Return (X, Y) of the center of cell containing provided text 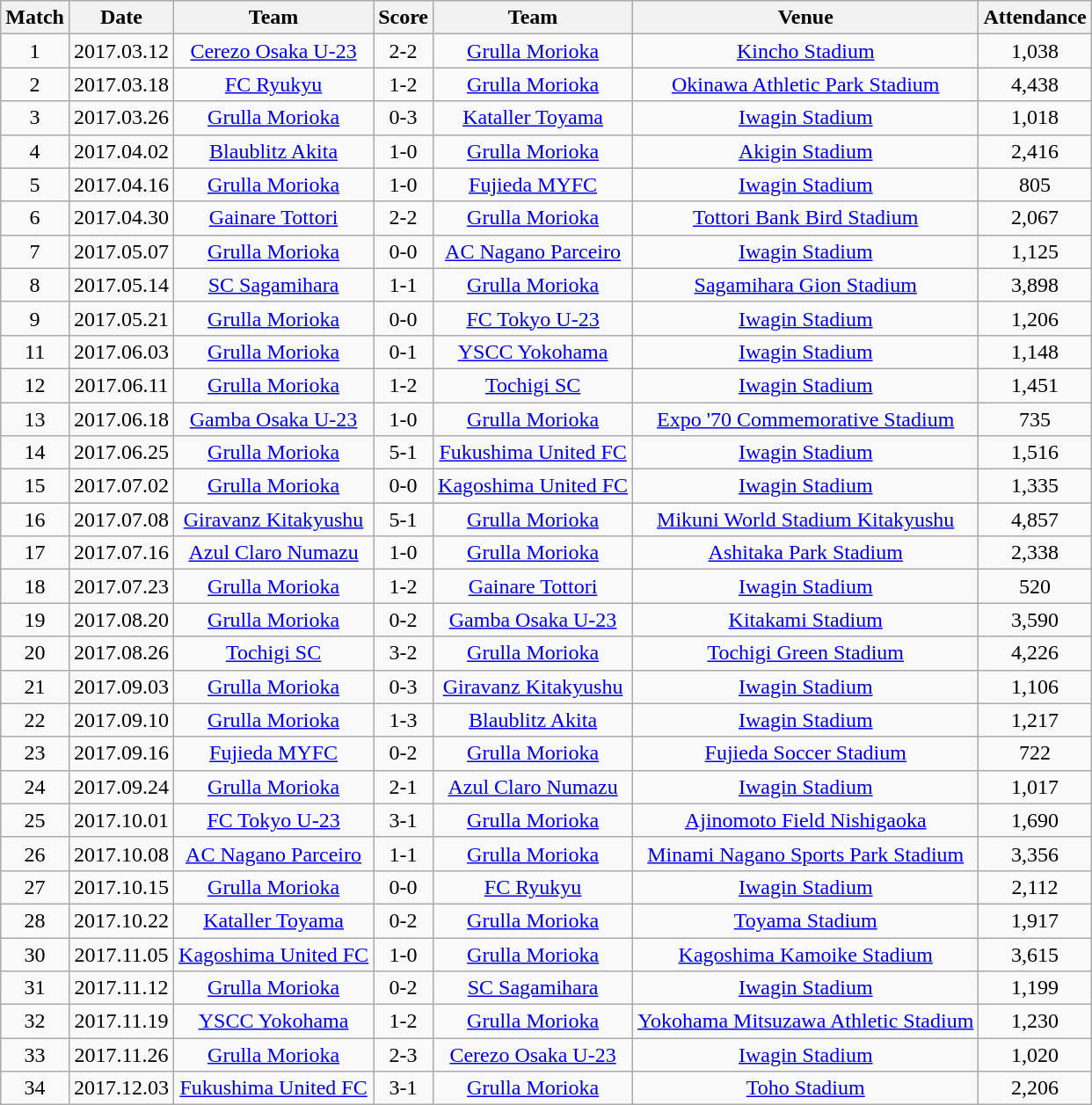
28 (35, 920)
Kincho Stadium (805, 51)
2017.06.11 (121, 385)
Expo '70 Commemorative Stadium (805, 419)
2017.10.08 (121, 854)
2017.03.18 (121, 84)
2017.09.16 (121, 753)
1,217 (1035, 720)
34 (35, 1088)
30 (35, 954)
2017.04.30 (121, 218)
2017.11.05 (121, 954)
2017.08.20 (121, 620)
3,356 (1035, 854)
19 (35, 620)
Kitakami Stadium (805, 620)
2017.10.01 (121, 820)
21 (35, 687)
Sagamihara Gion Stadium (805, 285)
2017.07.23 (121, 586)
805 (1035, 185)
1 (35, 51)
33 (35, 1055)
20 (35, 653)
1,020 (1035, 1055)
1,230 (1035, 1021)
2,206 (1035, 1088)
Fujieda Soccer Stadium (805, 753)
14 (35, 453)
Score (404, 18)
Attendance (1035, 18)
17 (35, 553)
2017.11.19 (121, 1021)
2017.09.10 (121, 720)
Tottori Bank Bird Stadium (805, 218)
2017.09.03 (121, 687)
24 (35, 787)
2017.07.16 (121, 553)
2017.06.03 (121, 352)
12 (35, 385)
Minami Nagano Sports Park Stadium (805, 854)
2017.08.26 (121, 653)
2017.05.07 (121, 251)
Mikuni World Stadium Kitakyushu (805, 520)
27 (35, 887)
8 (35, 285)
Okinawa Athletic Park Stadium (805, 84)
3,898 (1035, 285)
2 (35, 84)
1,017 (1035, 787)
22 (35, 720)
Match (35, 18)
2,112 (1035, 887)
4,438 (1035, 84)
25 (35, 820)
2017.07.08 (121, 520)
2,338 (1035, 553)
1,148 (1035, 352)
2017.03.12 (121, 51)
2017.12.03 (121, 1088)
1-3 (404, 720)
3,590 (1035, 620)
1,690 (1035, 820)
520 (1035, 586)
Ajinomoto Field Nishigaoka (805, 820)
0-1 (404, 352)
23 (35, 753)
31 (35, 988)
26 (35, 854)
2017.04.02 (121, 151)
3-2 (404, 653)
2017.04.16 (121, 185)
1,516 (1035, 453)
15 (35, 486)
7 (35, 251)
Yokohama Mitsuzawa Athletic Stadium (805, 1021)
2017.05.21 (121, 318)
9 (35, 318)
Toyama Stadium (805, 920)
2017.10.22 (121, 920)
3 (35, 118)
13 (35, 419)
16 (35, 520)
2-3 (404, 1055)
32 (35, 1021)
Venue (805, 18)
1,335 (1035, 486)
18 (35, 586)
11 (35, 352)
2017.03.26 (121, 118)
2,416 (1035, 151)
2017.05.14 (121, 285)
Kagoshima Kamoike Stadium (805, 954)
2017.09.24 (121, 787)
4,857 (1035, 520)
1,018 (1035, 118)
1,106 (1035, 687)
1,917 (1035, 920)
Tochigi Green Stadium (805, 653)
Toho Stadium (805, 1088)
2017.11.26 (121, 1055)
2017.07.02 (121, 486)
1,199 (1035, 988)
3,615 (1035, 954)
722 (1035, 753)
1,206 (1035, 318)
Ashitaka Park Stadium (805, 553)
2017.06.25 (121, 453)
2,067 (1035, 218)
6 (35, 218)
5 (35, 185)
2017.11.12 (121, 988)
735 (1035, 419)
1,125 (1035, 251)
2017.06.18 (121, 419)
2-1 (404, 787)
1,451 (1035, 385)
1,038 (1035, 51)
2017.10.15 (121, 887)
Date (121, 18)
Akigin Stadium (805, 151)
4 (35, 151)
4,226 (1035, 653)
